Extract the [X, Y] coordinate from the center of the cell holding the provided text.  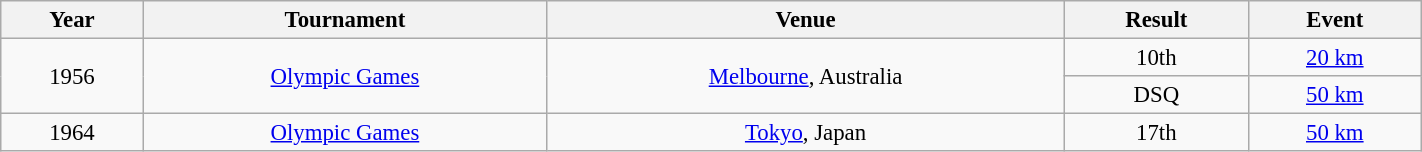
20 km [1334, 58]
Tournament [345, 20]
Result [1156, 20]
17th [1156, 133]
Tokyo, Japan [806, 133]
Event [1334, 20]
DSQ [1156, 95]
1964 [72, 133]
1956 [72, 76]
Year [72, 20]
10th [1156, 58]
Venue [806, 20]
Melbourne, Australia [806, 76]
